Search for the cell housing the specified text and yield its (X, Y) center coordinate. 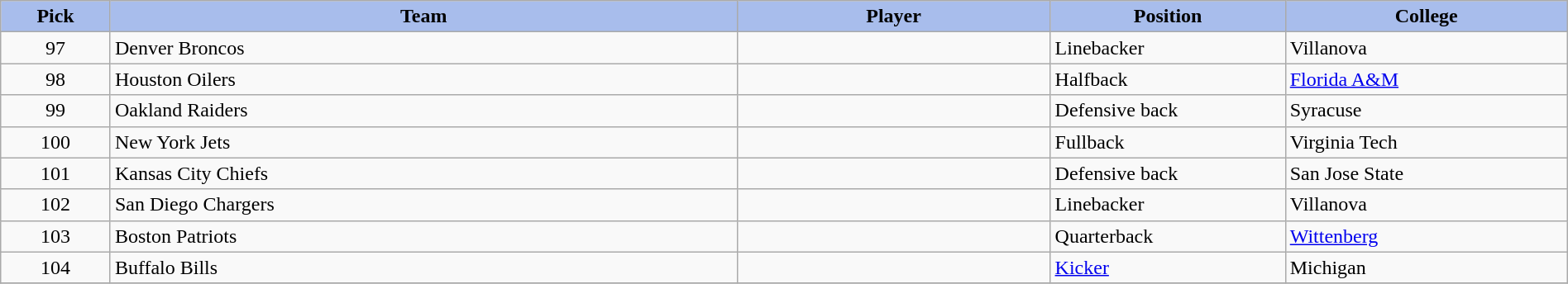
Wittenberg (1426, 236)
College (1426, 17)
Buffalo Bills (423, 267)
Fullback (1168, 142)
Oakland Raiders (423, 111)
Player (893, 17)
98 (56, 79)
Houston Oilers (423, 79)
Position (1168, 17)
100 (56, 142)
New York Jets (423, 142)
Quarterback (1168, 236)
Kicker (1168, 267)
Pick (56, 17)
Team (423, 17)
Virginia Tech (1426, 142)
Michigan (1426, 267)
Kansas City Chiefs (423, 173)
Halfback (1168, 79)
103 (56, 236)
Syracuse (1426, 111)
99 (56, 111)
104 (56, 267)
Boston Patriots (423, 236)
Florida A&M (1426, 79)
Denver Broncos (423, 48)
101 (56, 173)
97 (56, 48)
102 (56, 205)
San Diego Chargers (423, 205)
San Jose State (1426, 173)
